Capture the cell that displays the provided text and extract its (x, y) central coordinate. 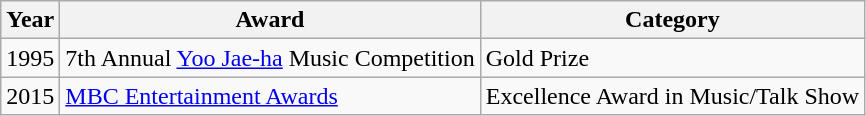
Year (30, 20)
2015 (30, 96)
MBC Entertainment Awards (270, 96)
1995 (30, 58)
Award (270, 20)
7th Annual Yoo Jae-ha Music Competition (270, 58)
Excellence Award in Music/Talk Show (672, 96)
Gold Prize (672, 58)
Category (672, 20)
